Locate the cell with the specified text and output its [x, y] center coordinate. 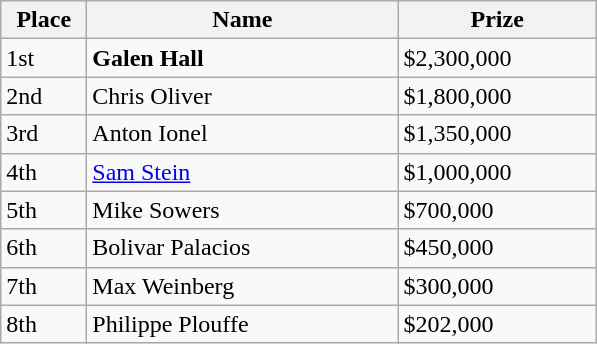
6th [44, 248]
Sam Stein [242, 172]
Anton Ionel [242, 134]
1st [44, 58]
Place [44, 20]
Name [242, 20]
$1,350,000 [498, 134]
$1,000,000 [498, 172]
7th [44, 286]
$450,000 [498, 248]
4th [44, 172]
Chris Oliver [242, 96]
$2,300,000 [498, 58]
5th [44, 210]
Mike Sowers [242, 210]
Max Weinberg [242, 286]
Prize [498, 20]
$700,000 [498, 210]
Philippe Plouffe [242, 324]
$300,000 [498, 286]
Bolivar Palacios [242, 248]
Galen Hall [242, 58]
$1,800,000 [498, 96]
3rd [44, 134]
8th [44, 324]
2nd [44, 96]
$202,000 [498, 324]
